Pinpoint the cell where the given text exists, returning its (x, y) midpoint coordinate. 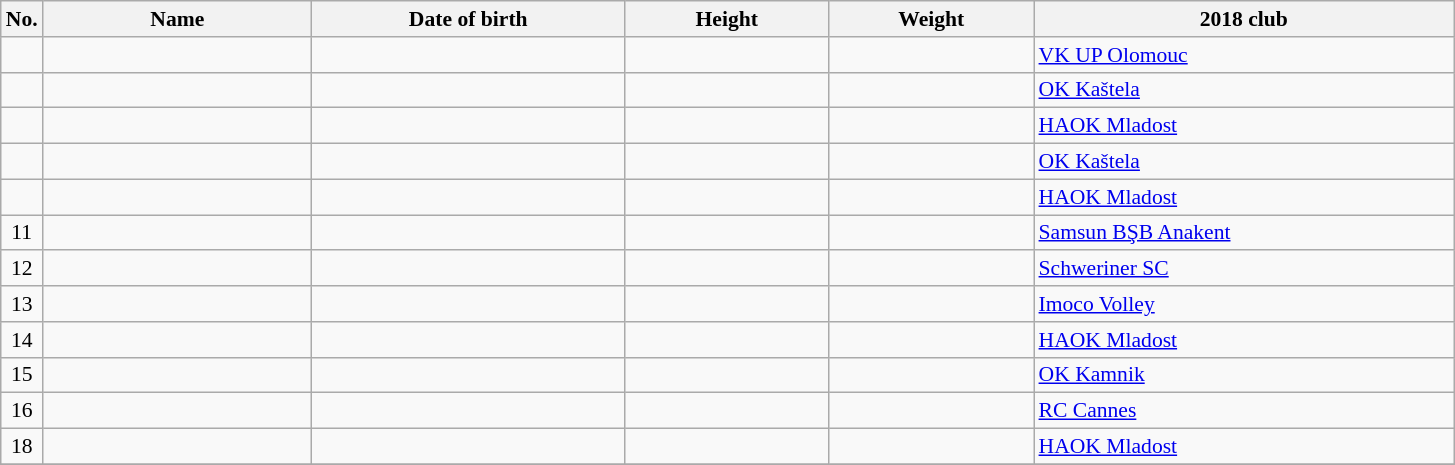
Name (178, 19)
12 (22, 269)
13 (22, 304)
2018 club (1244, 19)
18 (22, 447)
Height (726, 19)
Weight (932, 19)
RC Cannes (1244, 411)
11 (22, 233)
VK UP Olomouc (1244, 55)
Imoco Volley (1244, 304)
15 (22, 375)
14 (22, 340)
16 (22, 411)
Schweriner SC (1244, 269)
Date of birth (468, 19)
Samsun BŞB Anakent (1244, 233)
No. (22, 19)
OK Kamnik (1244, 375)
